Extract the (x, y) coordinate from the center of the cell holding the provided text.  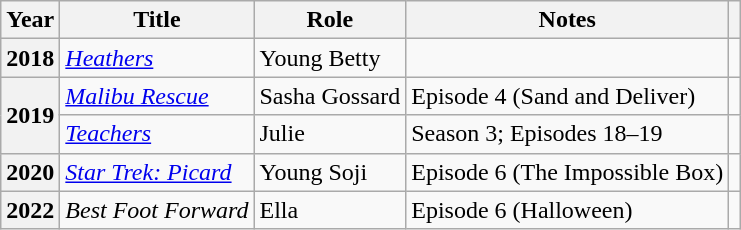
Episode 6 (Halloween) (568, 210)
2020 (30, 172)
Heathers (157, 58)
Julie (330, 134)
Sasha Gossard (330, 96)
Ella (330, 210)
Title (157, 20)
Malibu Rescue (157, 96)
Young Soji (330, 172)
Episode 4 (Sand and Deliver) (568, 96)
Year (30, 20)
Role (330, 20)
Teachers (157, 134)
2022 (30, 210)
Young Betty (330, 58)
2018 (30, 58)
2019 (30, 115)
Season 3; Episodes 18–19 (568, 134)
Notes (568, 20)
Star Trek: Picard (157, 172)
Best Foot Forward (157, 210)
Episode 6 (The Impossible Box) (568, 172)
